Capture the cell that displays the provided text and extract its (x, y) central coordinate. 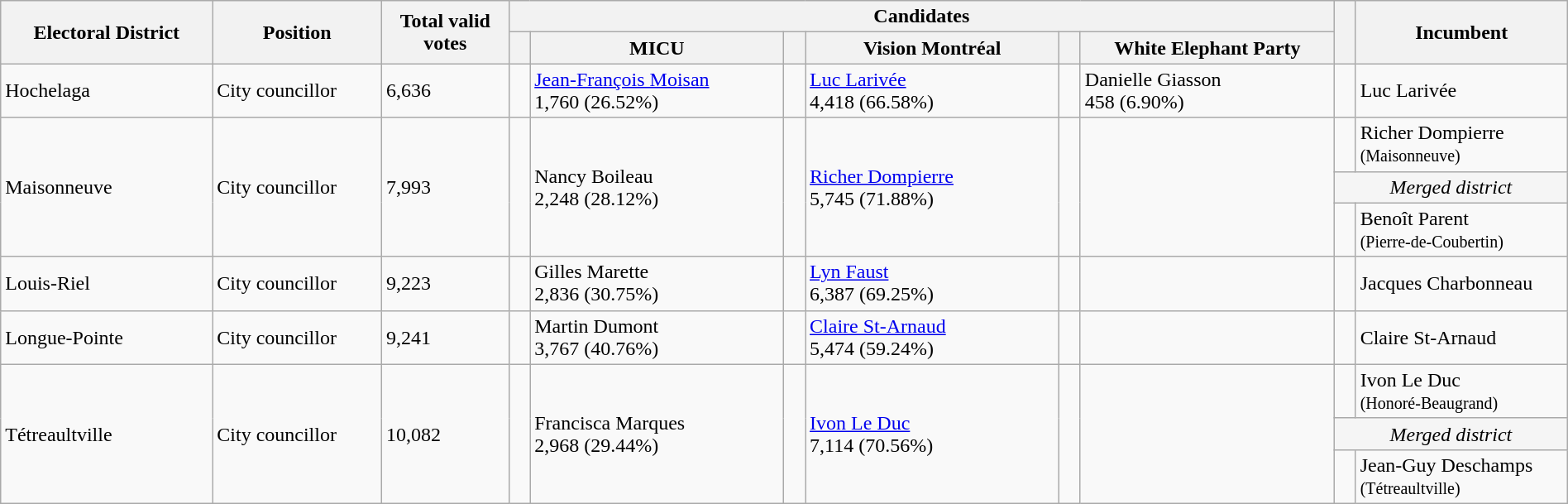
10,082 (446, 434)
9,241 (446, 338)
Francisca Marques2,968 (29.44%) (657, 434)
Martin Dumont3,767 (40.76%) (657, 338)
Claire St-Arnaud (1461, 338)
Vision Montréal (933, 48)
Louis-Riel (107, 283)
Jean-Guy Deschamps(Tétreaultville) (1461, 477)
Luc Larivée4,418 (66.58%) (933, 91)
Luc Larivée (1461, 91)
MICU (657, 48)
Ivon Le Duc7,114 (70.56%) (933, 434)
Electoral District (107, 32)
Nancy Boileau2,248 (28.12%) (657, 187)
Lyn Faust6,387 (69.25%) (933, 283)
9,223 (446, 283)
Jean-François Moisan1,760 (26.52%) (657, 91)
Position (298, 32)
Gilles Marette2,836 (30.75%) (657, 283)
Longue-Pointe (107, 338)
Richer Dompierre(Maisonneuve) (1461, 144)
Ivon Le Duc(Honoré-Beaugrand) (1461, 391)
Claire St-Arnaud5,474 (59.24%) (933, 338)
7,993 (446, 187)
Danielle Giasson458 (6.90%) (1207, 91)
Richer Dompierre5,745 (71.88%) (933, 187)
Incumbent (1461, 32)
Hochelaga (107, 91)
Maisonneuve (107, 187)
Jacques Charbonneau (1461, 283)
Candidates (921, 17)
White Elephant Party (1207, 48)
Benoît Parent(Pierre-de-Coubertin) (1461, 230)
Total valid votes (446, 32)
Tétreaultville (107, 434)
6,636 (446, 91)
